Locate the cell with the specified text and output its (x, y) center coordinate. 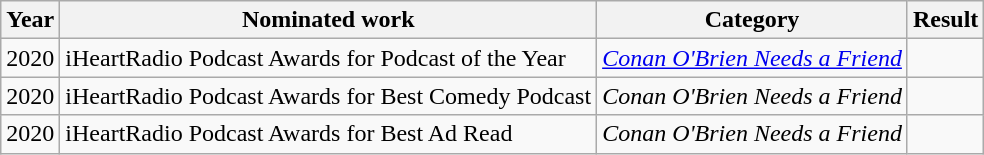
Nominated work (328, 20)
Category (752, 20)
Result (945, 20)
Year (30, 20)
iHeartRadio Podcast Awards for Best Ad Read (328, 134)
iHeartRadio Podcast Awards for Best Comedy Podcast (328, 96)
iHeartRadio Podcast Awards for Podcast of the Year (328, 58)
